Scan for the cell matching the given text and deliver its [X, Y] coordinate at center. 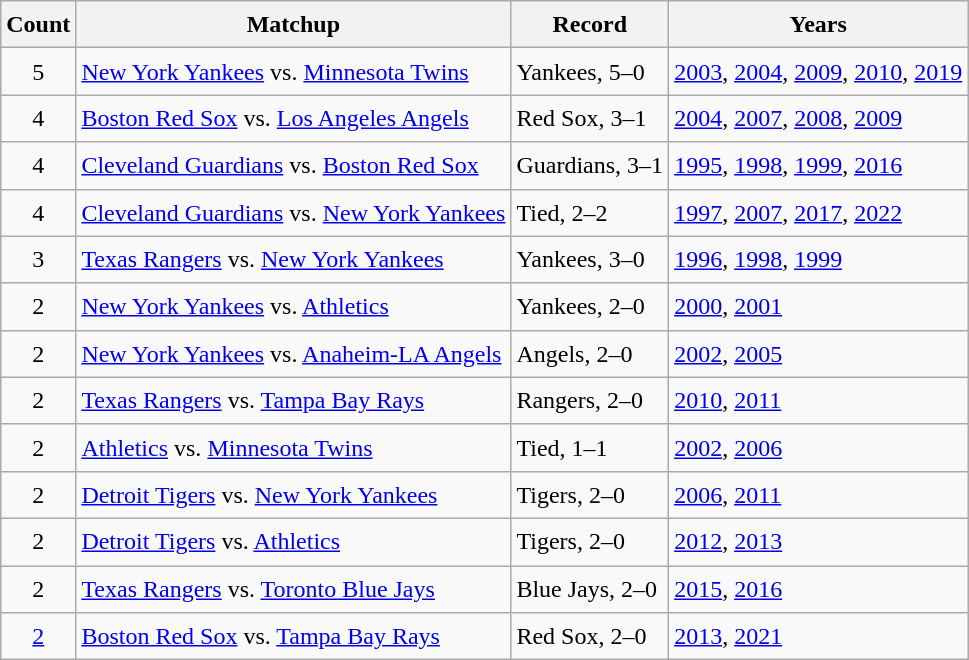
2012, 2013 [818, 542]
Yankees, 5–0 [590, 72]
New York Yankees vs. Athletics [294, 306]
Record [590, 24]
Cleveland Guardians vs. Boston Red Sox [294, 166]
Rangers, 2–0 [590, 400]
1996, 1998, 1999 [818, 260]
Red Sox, 2–0 [590, 636]
2013, 2021 [818, 636]
3 [38, 260]
Tied, 2–2 [590, 212]
Yankees, 2–0 [590, 306]
Cleveland Guardians vs. New York Yankees [294, 212]
Blue Jays, 2–0 [590, 590]
Boston Red Sox vs. Los Angeles Angels [294, 118]
Texas Rangers vs. Toronto Blue Jays [294, 590]
2006, 2011 [818, 494]
Texas Rangers vs. Tampa Bay Rays [294, 400]
Angels, 2–0 [590, 354]
Guardians, 3–1 [590, 166]
Boston Red Sox vs. Tampa Bay Rays [294, 636]
Detroit Tigers vs. Athletics [294, 542]
2015, 2016 [818, 590]
2002, 2005 [818, 354]
5 [38, 72]
Yankees, 3–0 [590, 260]
Athletics vs. Minnesota Twins [294, 448]
New York Yankees vs. Minnesota Twins [294, 72]
1997, 2007, 2017, 2022 [818, 212]
Years [818, 24]
Tied, 1–1 [590, 448]
New York Yankees vs. Anaheim-LA Angels [294, 354]
2003, 2004, 2009, 2010, 2019 [818, 72]
2010, 2011 [818, 400]
Count [38, 24]
2004, 2007, 2008, 2009 [818, 118]
Matchup [294, 24]
2000, 2001 [818, 306]
Texas Rangers vs. New York Yankees [294, 260]
Detroit Tigers vs. New York Yankees [294, 494]
1995, 1998, 1999, 2016 [818, 166]
Red Sox, 3–1 [590, 118]
2002, 2006 [818, 448]
